Search for the cell housing the specified text and yield its [x, y] center coordinate. 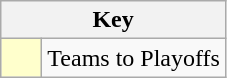
Key [114, 20]
Teams to Playoffs [134, 58]
